Extract the [x, y] coordinate from the center of the cell holding the provided text.  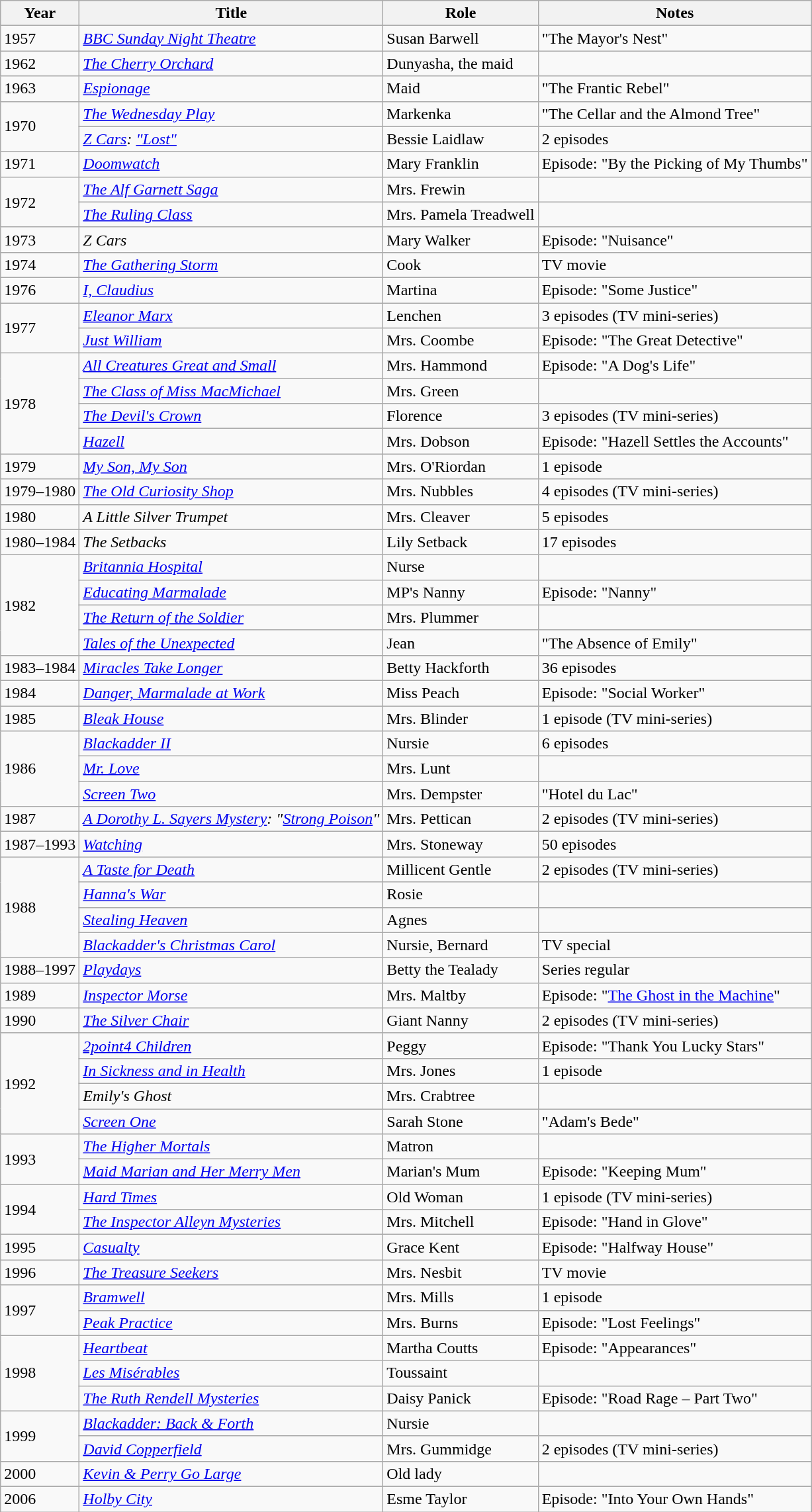
Episode: "Thank You Lucky Stars" [675, 1045]
Agnes [461, 920]
Miracles Take Longer [232, 668]
The Gathering Storm [232, 265]
Title [232, 13]
1985 [40, 718]
Casualty [232, 1247]
4 episodes (TV mini-series) [675, 492]
"Hotel du Lac" [675, 794]
Role [461, 13]
All Creatures Great and Small [232, 366]
2point4 Children [232, 1045]
Mrs. Blinder [461, 718]
Eleanor Marx [232, 316]
A Little Silver Trumpet [232, 517]
Series regular [675, 970]
The Ruling Class [232, 214]
Florence [461, 416]
Episode: "Lost Feelings" [675, 1323]
Martina [461, 290]
Playdays [232, 970]
1988–1997 [40, 970]
1972 [40, 202]
Daisy Panick [461, 1398]
Cook [461, 265]
6 episodes [675, 744]
The Ruth Rendell Mysteries [232, 1398]
A Dorothy L. Sayers Mystery: "Strong Poison" [232, 819]
Screen One [232, 1122]
Old lady [461, 1474]
The Treasure Seekers [232, 1272]
Episode: "Road Rage – Part Two" [675, 1398]
Screen Two [232, 794]
Grace Kent [461, 1247]
Markenka [461, 114]
2006 [40, 1499]
1974 [40, 265]
Hazell [232, 441]
50 episodes [675, 844]
Mrs. Maltby [461, 995]
Holby City [232, 1499]
Episode: "A Dog's Life" [675, 366]
Mrs. Lunt [461, 769]
2000 [40, 1474]
Dunyasha, the maid [461, 64]
Episode: "The Great Detective" [675, 341]
1987–1993 [40, 844]
TV special [675, 945]
1984 [40, 693]
Lenchen [461, 316]
Mrs. Green [461, 391]
The Old Curiosity Shop [232, 492]
Bessie Laidlaw [461, 139]
Hard Times [232, 1197]
A Taste for Death [232, 869]
1995 [40, 1247]
1963 [40, 89]
1999 [40, 1436]
Toussaint [461, 1373]
1971 [40, 164]
Maid Marian and Her Merry Men [232, 1172]
The Wednesday Play [232, 114]
Old Woman [461, 1197]
The Class of Miss MacMichael [232, 391]
Episode: "Nuisance" [675, 240]
Giant Nanny [461, 1020]
Mrs. Jones [461, 1071]
I, Claudius [232, 290]
1978 [40, 404]
Z Cars: "Lost" [232, 139]
Mrs. Dobson [461, 441]
Marian's Mum [461, 1172]
1997 [40, 1310]
1987 [40, 819]
Episode: "Social Worker" [675, 693]
Mr. Love [232, 769]
Mrs. Nubbles [461, 492]
Esme Taylor [461, 1499]
Mrs. Plummer [461, 617]
5 episodes [675, 517]
The Silver Chair [232, 1020]
Mary Franklin [461, 164]
Espionage [232, 89]
1980–1984 [40, 542]
Mrs. Crabtree [461, 1096]
1998 [40, 1373]
Episode: "Appearances" [675, 1348]
The Alf Garnett Saga [232, 189]
The Cherry Orchard [232, 64]
1977 [40, 328]
Maid [461, 89]
The Return of the Soldier [232, 617]
Britannia Hospital [232, 567]
Kevin & Perry Go Large [232, 1474]
1986 [40, 769]
"The Cellar and the Almond Tree" [675, 114]
Heartbeat [232, 1348]
Episode: "Hand in Glove" [675, 1222]
"The Absence of Emily" [675, 643]
Jean [461, 643]
Danger, Marmalade at Work [232, 693]
Mrs. Gummidge [461, 1448]
1992 [40, 1083]
Bramwell [232, 1298]
Mrs. Hammond [461, 366]
Mrs. Cleaver [461, 517]
1980 [40, 517]
1973 [40, 240]
1983–1984 [40, 668]
Emily's Ghost [232, 1096]
Mrs. Mills [461, 1298]
2 episodes [675, 139]
Millicent Gentle [461, 869]
Susan Barwell [461, 38]
1982 [40, 605]
Episode: "Nanny" [675, 592]
In Sickness and in Health [232, 1071]
Watching [232, 844]
Bleak House [232, 718]
Mrs. Mitchell [461, 1222]
Betty Hackforth [461, 668]
Doomwatch [232, 164]
1970 [40, 126]
17 episodes [675, 542]
Z Cars [232, 240]
Martha Coutts [461, 1348]
1979 [40, 467]
1962 [40, 64]
Blackadder's Christmas Carol [232, 945]
Les Misérables [232, 1373]
The Higher Mortals [232, 1147]
Episode: "The Ghost in the Machine" [675, 995]
Episode: "Some Justice" [675, 290]
The Setbacks [232, 542]
Mrs. Frewin [461, 189]
Mrs. Dempster [461, 794]
Mrs. Stoneway [461, 844]
Episode: "Hazell Settles the Accounts" [675, 441]
Notes [675, 13]
1976 [40, 290]
"Adam's Bede" [675, 1122]
Peak Practice [232, 1323]
David Copperfield [232, 1448]
Just William [232, 341]
Mrs. Nesbit [461, 1272]
Mrs. Pamela Treadwell [461, 214]
Educating Marmalade [232, 592]
Sarah Stone [461, 1122]
BBC Sunday Night Theatre [232, 38]
Mrs. Coombe [461, 341]
The Inspector Alleyn Mysteries [232, 1222]
Episode: "Keeping Mum" [675, 1172]
1990 [40, 1020]
Mrs. Burns [461, 1323]
Blackadder II [232, 744]
Tales of the Unexpected [232, 643]
Mrs. Pettican [461, 819]
"The Frantic Rebel" [675, 89]
Matron [461, 1147]
Year [40, 13]
Mrs. O'Riordan [461, 467]
36 episodes [675, 668]
1988 [40, 907]
Rosie [461, 895]
Episode: "Into Your Own Hands" [675, 1499]
Nurse [461, 567]
"The Mayor's Nest" [675, 38]
Mary Walker [461, 240]
1979–1980 [40, 492]
1996 [40, 1272]
MP's Nanny [461, 592]
1989 [40, 995]
Episode: "By the Picking of My Thumbs" [675, 164]
Miss Peach [461, 693]
Nursie, Bernard [461, 945]
1994 [40, 1210]
Stealing Heaven [232, 920]
Episode: "Halfway House" [675, 1247]
1957 [40, 38]
The Devil's Crown [232, 416]
1993 [40, 1159]
Betty the Tealady [461, 970]
Lily Setback [461, 542]
Hanna's War [232, 895]
Inspector Morse [232, 995]
My Son, My Son [232, 467]
Blackadder: Back & Forth [232, 1423]
Peggy [461, 1045]
